Scan for the cell matching the given text and deliver its [x, y] coordinate at center. 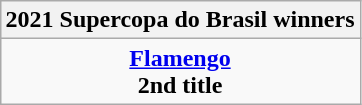
Flamengo2nd title [180, 72]
2021 Supercopa do Brasil winners [180, 20]
